For the text-containing cell, return its midpoint in (x, y) coordinate format. 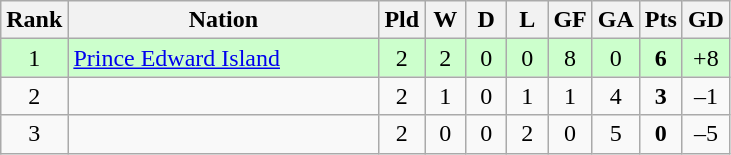
Pts (660, 20)
+8 (706, 58)
Prince Edward Island (224, 58)
GF (570, 20)
5 (616, 134)
–1 (706, 96)
Pld (402, 20)
4 (616, 96)
GA (616, 20)
D (486, 20)
–5 (706, 134)
W (446, 20)
Nation (224, 20)
L (528, 20)
6 (660, 58)
8 (570, 58)
Rank (34, 20)
GD (706, 20)
